Return [x, y] of the center of cell containing provided text 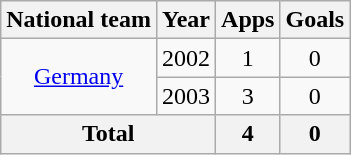
National team [79, 20]
2002 [186, 58]
3 [248, 96]
Goals [315, 20]
Total [108, 134]
2003 [186, 96]
Apps [248, 20]
4 [248, 134]
Germany [79, 77]
Year [186, 20]
1 [248, 58]
